Return the (X, Y) coordinate for the center point of the cell that contains the specified text.  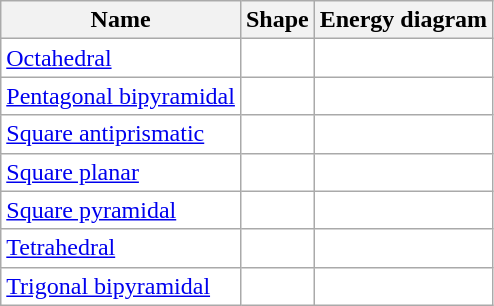
Tetrahedral (121, 248)
Square planar (121, 172)
Octahedral (121, 58)
Pentagonal bipyramidal (121, 96)
Name (121, 20)
Square pyramidal (121, 210)
Square antiprismatic (121, 134)
Trigonal bipyramidal (121, 286)
Shape (277, 20)
Energy diagram (403, 20)
